Extract the (X, Y) coordinate from the center of the cell holding the provided text.  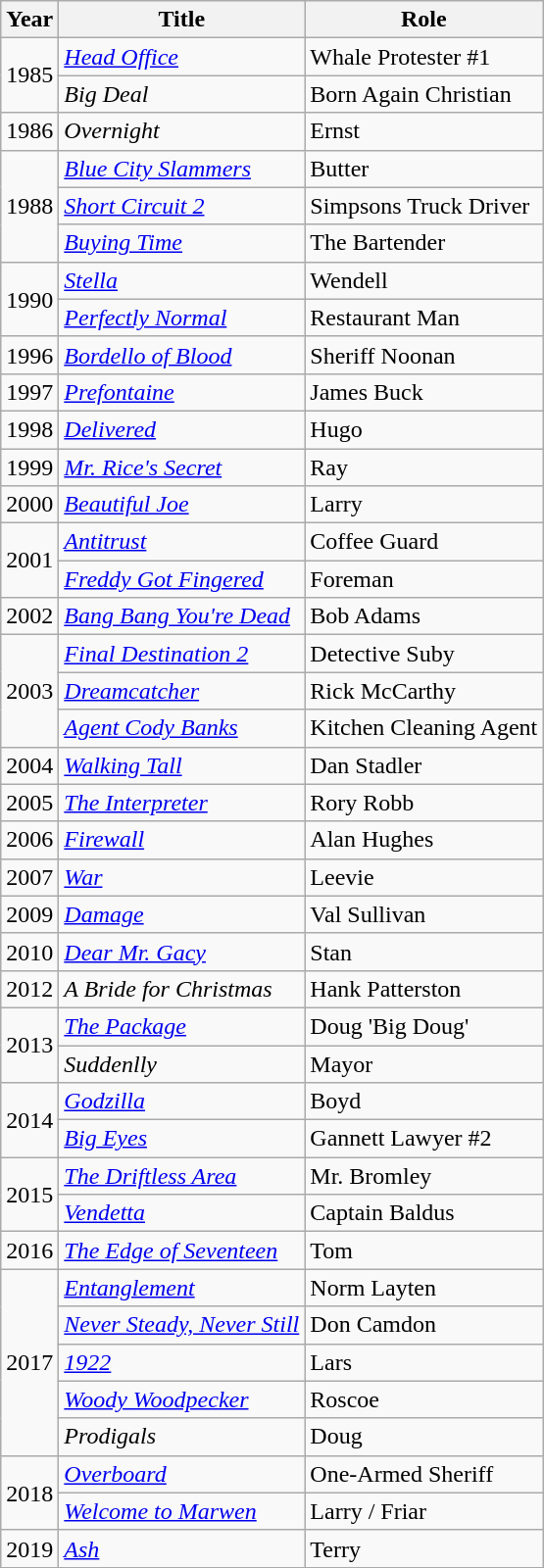
2006 (29, 840)
2013 (29, 1045)
Prefontaine (182, 392)
Firewall (182, 840)
The Interpreter (182, 803)
Buying Time (182, 243)
Dreamcatcher (182, 691)
1990 (29, 299)
Mr. Bromley (423, 1176)
Bob Adams (423, 616)
Doug 'Big Doug' (423, 1026)
Short Circuit 2 (182, 206)
Whale Protester #1 (423, 57)
Woody Woodpecker (182, 1399)
The Bartender (423, 243)
Captain Baldus (423, 1213)
Role (423, 20)
Tom (423, 1250)
Overboard (182, 1474)
Freddy Got Fingered (182, 579)
Gannett Lawyer #2 (423, 1139)
Beautiful Joe (182, 505)
Stella (182, 280)
Don Camdon (423, 1325)
2018 (29, 1493)
Mr. Rice's Secret (182, 467)
Perfectly Normal (182, 318)
Boyd (423, 1102)
Rick McCarthy (423, 691)
1922 (182, 1362)
2004 (29, 765)
Foreman (423, 579)
Big Eyes (182, 1139)
Butter (423, 169)
Vendetta (182, 1213)
2009 (29, 914)
Dear Mr. Gacy (182, 952)
Val Sullivan (423, 914)
The Package (182, 1026)
2001 (29, 561)
Dan Stadler (423, 765)
Godzilla (182, 1102)
Prodigals (182, 1437)
Coffee Guard (423, 542)
Bang Bang You're Dead (182, 616)
Hugo (423, 429)
Antitrust (182, 542)
Year (29, 20)
Ray (423, 467)
The Edge of Seventeen (182, 1250)
2007 (29, 877)
Wendell (423, 280)
Restaurant Man (423, 318)
Kitchen Cleaning Agent (423, 728)
Agent Cody Banks (182, 728)
1998 (29, 429)
2000 (29, 505)
Delivered (182, 429)
A Bride for Christmas (182, 989)
Rory Robb (423, 803)
Roscoe (423, 1399)
2012 (29, 989)
One-Armed Sheriff (423, 1474)
Alan Hughes (423, 840)
1996 (29, 355)
Leevie (423, 877)
2005 (29, 803)
Head Office (182, 57)
Mayor (423, 1063)
Overnight (182, 131)
Larry (423, 505)
Final Destination 2 (182, 654)
James Buck (423, 392)
1988 (29, 206)
Walking Tall (182, 765)
Bordello of Blood (182, 355)
1999 (29, 467)
Larry / Friar (423, 1511)
Norm Layten (423, 1288)
Terry (423, 1548)
Ernst (423, 131)
Sheriff Noonan (423, 355)
Welcome to Marwen (182, 1511)
Damage (182, 914)
Simpsons Truck Driver (423, 206)
Never Steady, Never Still (182, 1325)
Title (182, 20)
Doug (423, 1437)
2002 (29, 616)
2015 (29, 1195)
Suddenlly (182, 1063)
War (182, 877)
Big Deal (182, 94)
Ash (182, 1548)
2016 (29, 1250)
Entanglement (182, 1288)
2014 (29, 1120)
Blue City Slammers (182, 169)
2010 (29, 952)
1997 (29, 392)
Born Again Christian (423, 94)
2017 (29, 1362)
Hank Patterston (423, 989)
1985 (29, 75)
Stan (423, 952)
Detective Suby (423, 654)
2003 (29, 691)
The Driftless Area (182, 1176)
Lars (423, 1362)
2019 (29, 1548)
1986 (29, 131)
